Extract the [X, Y] coordinate from the center of the cell holding the provided text.  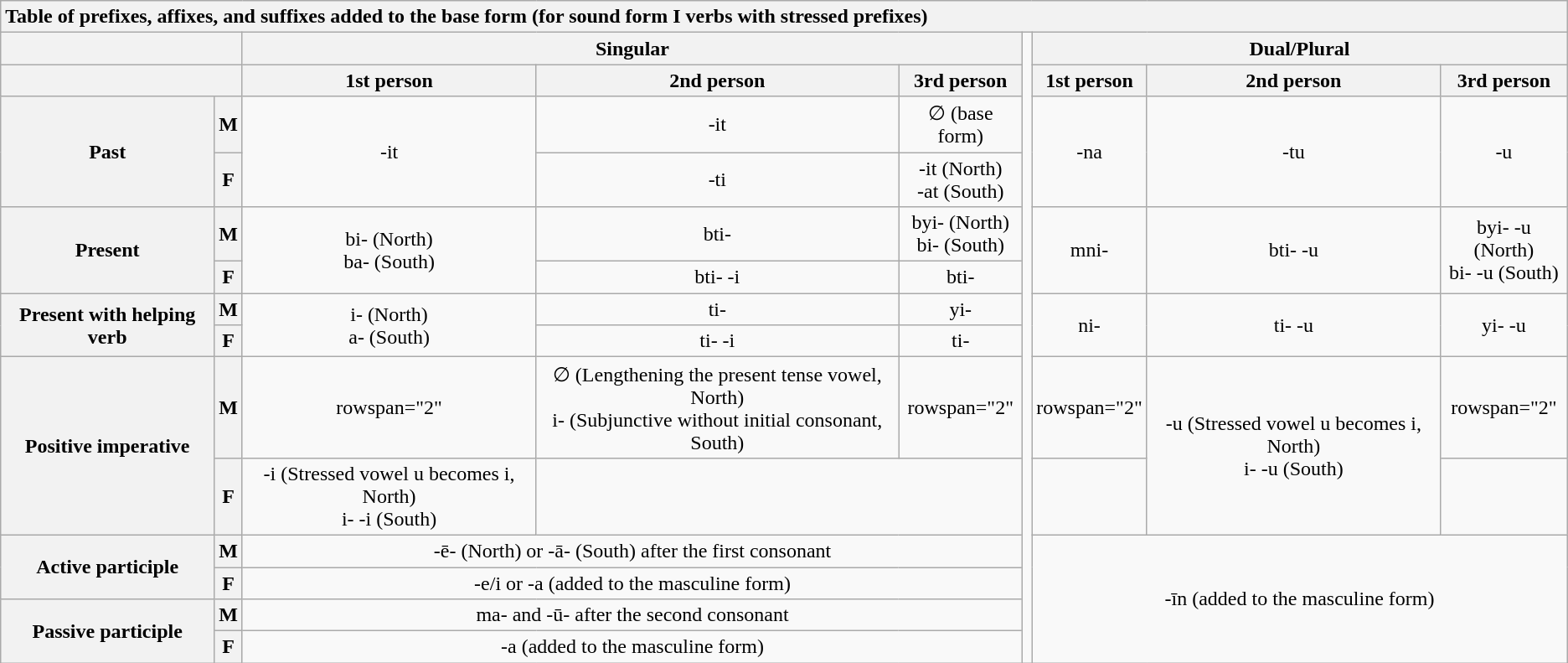
Past [107, 152]
Present with helping verb [107, 325]
-īn (added to the masculine form) [1300, 598]
-u [1504, 152]
ti- -u [1293, 325]
ma- and -ū- after the second consonant [632, 615]
bi- (North)ba- (South) [389, 250]
ti- -i [717, 341]
yi- -u [1504, 325]
Positive imperative [107, 446]
Table of prefixes, affixes, and suffixes added to the base form (for sound form I verbs with stressed prefixes) [784, 17]
∅ (Lengthening the present tense vowel, North)i- (Subjunctive without initial consonant, South) [717, 407]
-it (North)-at (South) [961, 179]
∅ (base form) [961, 124]
-ē- (North) or -ā- (South) after the first consonant [632, 551]
Dual/Plural [1300, 49]
Passive participle [107, 631]
i- (North)a- (South) [389, 325]
ni- [1090, 325]
Singular [632, 49]
yi- [961, 309]
-tu [1293, 152]
-ti [717, 179]
bti- -i [717, 277]
-u (Stressed vowel u becomes i, North)i- -u (South) [1293, 446]
-i (Stressed vowel u becomes i, North)i- -i (South) [389, 496]
bti- -u [1293, 250]
byi- (North)bi- (South) [961, 235]
Present [107, 250]
-a (added to the masculine form) [632, 647]
-e/i or -a (added to the masculine form) [632, 583]
-na [1090, 152]
byi- -u (North)bi- -u (South) [1504, 250]
Active participle [107, 567]
mni- [1090, 250]
